Pinpoint the cell where the given text exists, returning its (X, Y) midpoint coordinate. 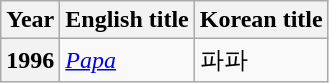
1996 (30, 60)
Korean title (261, 20)
파파 (261, 60)
Year (30, 20)
Papa (127, 60)
English title (127, 20)
